From the cell containing the given text, extract its center point as [x, y] coordinate. 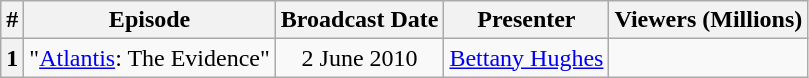
Bettany Hughes [526, 58]
"Atlantis: The Evidence" [150, 58]
Viewers (Millions) [708, 20]
Broadcast Date [360, 20]
1 [12, 58]
Presenter [526, 20]
# [12, 20]
Episode [150, 20]
2 June 2010 [360, 58]
